Scan for the cell matching the given text and deliver its [x, y] coordinate at center. 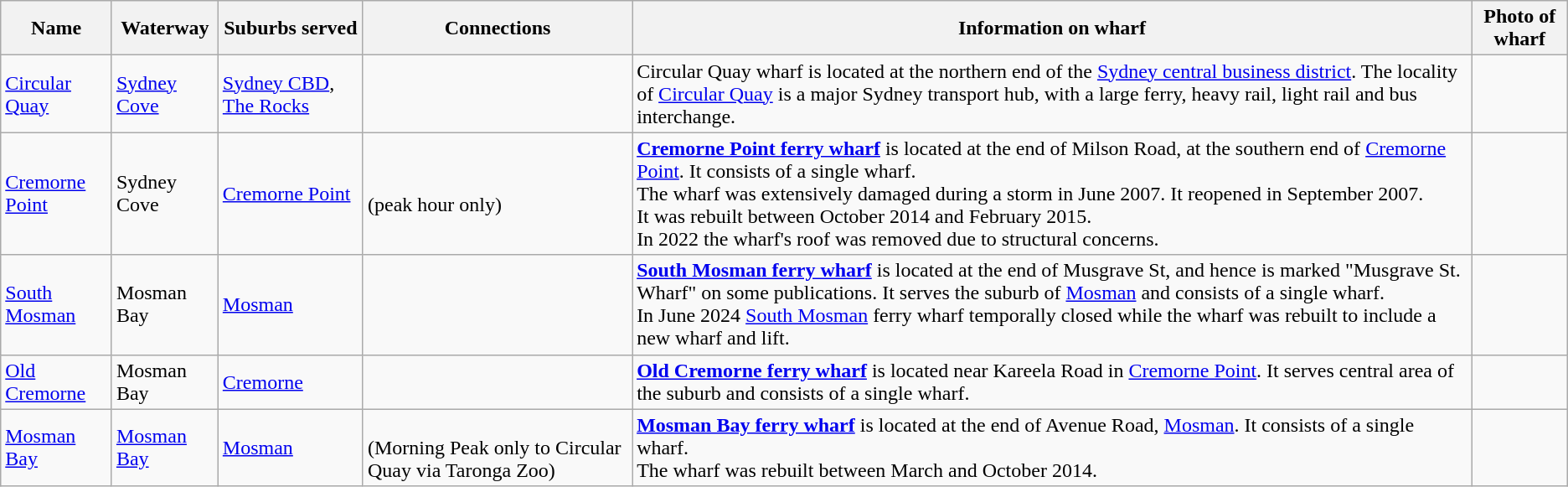
(Morning Peak only to Circular Quay via Taronga Zoo) [498, 448]
(peak hour only) [498, 194]
Suburbs served [290, 28]
Connections [498, 28]
Name [57, 28]
South Mosman [57, 305]
Sydney CBD, The Rocks [290, 94]
Information on wharf [1052, 28]
Circular Quay [57, 94]
Waterway [164, 28]
Photo of wharf [1519, 28]
Cremorne [290, 382]
Old Cremorne [57, 382]
Old Cremorne ferry wharf is located near Kareela Road in Cremorne Point. It serves central area of the suburb and consists of a single wharf. [1052, 382]
